Pinpoint the cell where the given text exists, returning its (X, Y) midpoint coordinate. 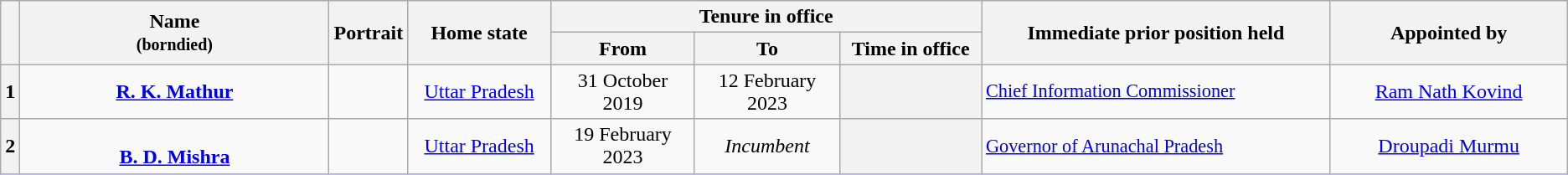
Time in office (911, 49)
2 (10, 146)
Appointed by (1449, 33)
Incumbent (767, 146)
Immediate prior position held (1156, 33)
Tenure in office (766, 17)
31 October2019 (623, 92)
Portrait (369, 33)
To (767, 49)
12 February2023 (767, 92)
Chief Information Commissioner (1156, 92)
19 February2023 (623, 146)
Governor of Arunachal Pradesh (1156, 146)
B. D. Mishra (174, 146)
Droupadi Murmu (1449, 146)
R. K. Mathur (174, 92)
Home state (479, 33)
From (623, 49)
1 (10, 92)
Ram Nath Kovind (1449, 92)
Name(borndied) (174, 33)
